For the text-containing cell, return its midpoint in [X, Y] coordinate format. 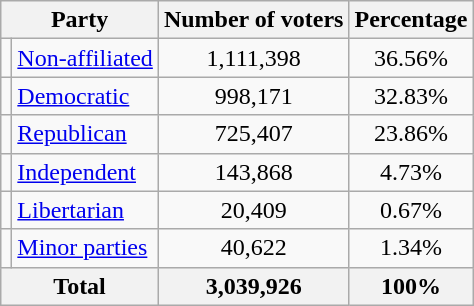
Number of voters [254, 20]
40,622 [254, 248]
20,409 [254, 210]
23.86% [411, 134]
725,407 [254, 134]
32.83% [411, 96]
Non-affiliated [86, 58]
998,171 [254, 96]
Total [80, 286]
Libertarian [86, 210]
4.73% [411, 172]
Independent [86, 172]
100% [411, 286]
1,111,398 [254, 58]
36.56% [411, 58]
Democratic [86, 96]
Minor parties [86, 248]
1.34% [411, 248]
0.67% [411, 210]
Percentage [411, 20]
Republican [86, 134]
Party [80, 20]
143,868 [254, 172]
3,039,926 [254, 286]
